Return [X, Y] of the center of cell containing provided text 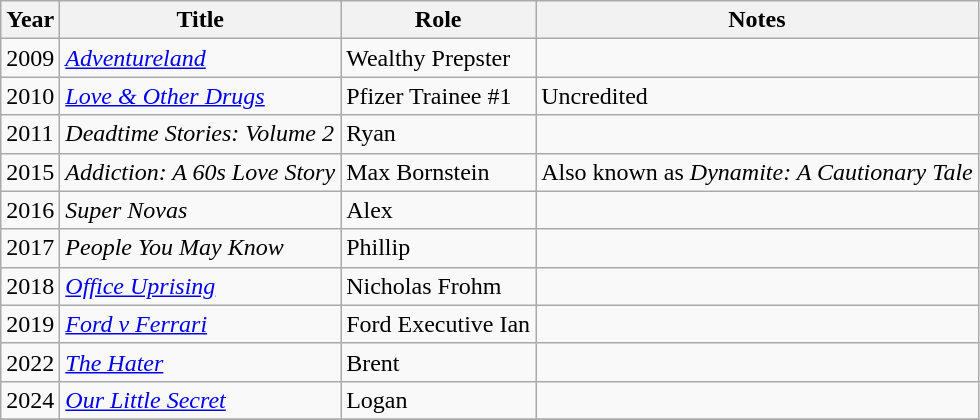
Ryan [438, 134]
Adventureland [200, 58]
2016 [30, 210]
Ford v Ferrari [200, 324]
2019 [30, 324]
Phillip [438, 248]
2009 [30, 58]
Nicholas Frohm [438, 286]
2017 [30, 248]
Brent [438, 362]
Role [438, 20]
Title [200, 20]
Max Bornstein [438, 172]
Pfizer Trainee #1 [438, 96]
2018 [30, 286]
Our Little Secret [200, 400]
Love & Other Drugs [200, 96]
People You May Know [200, 248]
2022 [30, 362]
Alex [438, 210]
Addiction: A 60s Love Story [200, 172]
2024 [30, 400]
2010 [30, 96]
2011 [30, 134]
2015 [30, 172]
Office Uprising [200, 286]
The Hater [200, 362]
Ford Executive Ian [438, 324]
Uncredited [758, 96]
Logan [438, 400]
Wealthy Prepster [438, 58]
Deadtime Stories: Volume 2 [200, 134]
Notes [758, 20]
Also known as Dynamite: A Cautionary Tale [758, 172]
Year [30, 20]
Super Novas [200, 210]
